Pinpoint the cell where the given text exists, returning its (X, Y) midpoint coordinate. 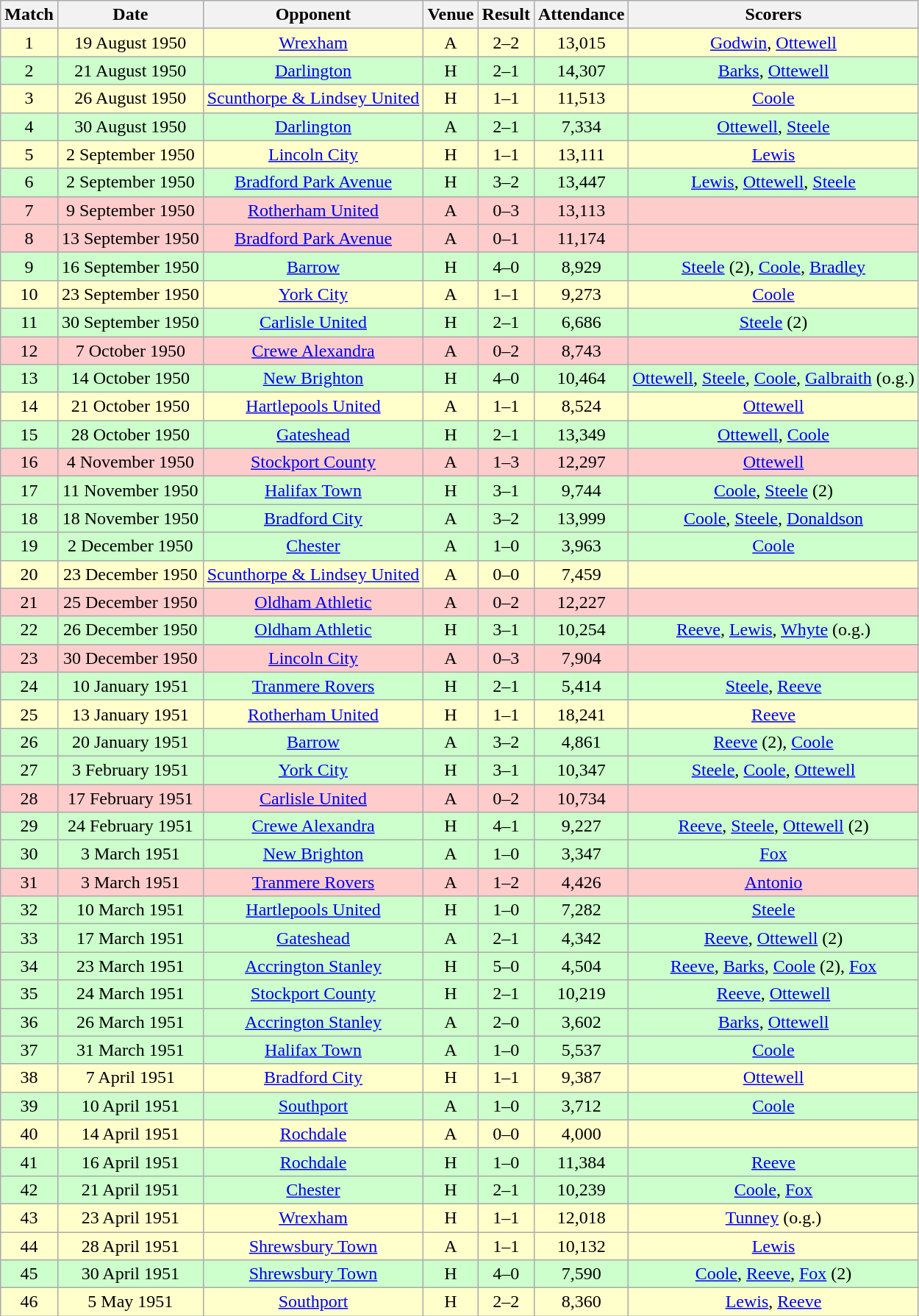
24 (29, 686)
Reeve (2), Coole (773, 742)
14 October 1950 (130, 379)
13,349 (581, 435)
Date (130, 15)
45 (29, 1274)
Coole, Steele, Donaldson (773, 518)
8,929 (581, 266)
28 October 1950 (130, 435)
26 March 1951 (130, 1022)
13,015 (581, 43)
Reeve, Steele, Ottewell (2) (773, 826)
13 January 1951 (130, 714)
23 December 1950 (130, 574)
30 September 1950 (130, 322)
31 March 1951 (130, 1050)
7 April 1951 (130, 1078)
20 January 1951 (130, 742)
11,513 (581, 99)
1–3 (506, 462)
14,307 (581, 71)
22 (29, 630)
11,384 (581, 1162)
13 September 1950 (130, 238)
11 November 1950 (130, 490)
Lewis, Ottewell, Steele (773, 182)
Venue (451, 15)
25 December 1950 (130, 602)
8,743 (581, 351)
21 October 1950 (130, 407)
21 April 1951 (130, 1190)
7,459 (581, 574)
Result (506, 15)
Ottewell, Steele, Coole, Galbraith (o.g.) (773, 379)
12,018 (581, 1217)
17 February 1951 (130, 798)
19 August 1950 (130, 43)
7,334 (581, 126)
21 August 1950 (130, 71)
Lewis, Reeve (773, 1302)
Fox (773, 854)
10,347 (581, 770)
36 (29, 1022)
9,744 (581, 490)
9 (29, 266)
Godwin, Ottewell (773, 43)
18 (29, 518)
10,219 (581, 994)
4,861 (581, 742)
3,712 (581, 1106)
4 (29, 126)
Ottewell, Steele (773, 126)
6 (29, 182)
15 (29, 435)
16 (29, 462)
28 April 1951 (130, 1246)
6,686 (581, 322)
35 (29, 994)
29 (29, 826)
12,227 (581, 602)
10 April 1951 (130, 1106)
31 (29, 882)
24 March 1951 (130, 994)
4 November 1950 (130, 462)
9 September 1950 (130, 210)
14 (29, 407)
12,297 (581, 462)
13,999 (581, 518)
Steele (2) (773, 322)
3 February 1951 (130, 770)
21 (29, 602)
Steele, Reeve (773, 686)
33 (29, 938)
Reeve, Lewis, Whyte (o.g.) (773, 630)
5,414 (581, 686)
16 April 1951 (130, 1162)
17 March 1951 (130, 938)
42 (29, 1190)
19 (29, 546)
Steele (773, 910)
18 November 1950 (130, 518)
23 (29, 658)
24 February 1951 (130, 826)
13 (29, 379)
16 September 1950 (130, 266)
26 December 1950 (130, 630)
23 September 1950 (130, 294)
0–1 (506, 238)
11 (29, 322)
30 April 1951 (130, 1274)
2 December 1950 (130, 546)
23 April 1951 (130, 1217)
27 (29, 770)
26 (29, 742)
7 October 1950 (130, 351)
3,963 (581, 546)
30 (29, 854)
7,590 (581, 1274)
2–0 (506, 1022)
12 (29, 351)
43 (29, 1217)
1–2 (506, 882)
7,904 (581, 658)
23 March 1951 (130, 966)
13,447 (581, 182)
4,426 (581, 882)
10 (29, 294)
Opponent (313, 15)
28 (29, 798)
10,464 (581, 379)
Match (29, 15)
3,347 (581, 854)
8,524 (581, 407)
38 (29, 1078)
Reeve, Ottewell (2) (773, 938)
Reeve, Barks, Coole (2), Fox (773, 966)
8 (29, 238)
10 March 1951 (130, 910)
34 (29, 966)
5–0 (506, 966)
Coole, Steele (2) (773, 490)
13,113 (581, 210)
Scorers (773, 15)
9,273 (581, 294)
13,111 (581, 154)
40 (29, 1134)
4–1 (506, 826)
Steele (2), Coole, Bradley (773, 266)
3 (29, 99)
1 (29, 43)
32 (29, 910)
Steele, Coole, Ottewell (773, 770)
Tunney (o.g.) (773, 1217)
30 December 1950 (130, 658)
10,132 (581, 1246)
Coole, Fox (773, 1190)
Attendance (581, 15)
4,342 (581, 938)
18,241 (581, 714)
9,227 (581, 826)
10 January 1951 (130, 686)
4,504 (581, 966)
25 (29, 714)
3,602 (581, 1022)
41 (29, 1162)
10,239 (581, 1190)
4,000 (581, 1134)
Reeve, Ottewell (773, 994)
7 (29, 210)
5 May 1951 (130, 1302)
14 April 1951 (130, 1134)
Antonio (773, 882)
8,360 (581, 1302)
26 August 1950 (130, 99)
46 (29, 1302)
Coole, Reeve, Fox (2) (773, 1274)
10,254 (581, 630)
9,387 (581, 1078)
20 (29, 574)
37 (29, 1050)
17 (29, 490)
39 (29, 1106)
10,734 (581, 798)
5,537 (581, 1050)
7,282 (581, 910)
44 (29, 1246)
Ottewell, Coole (773, 435)
5 (29, 154)
2 (29, 71)
30 August 1950 (130, 126)
11,174 (581, 238)
